Return the (x, y) coordinate for the center point of the cell that contains the specified text.  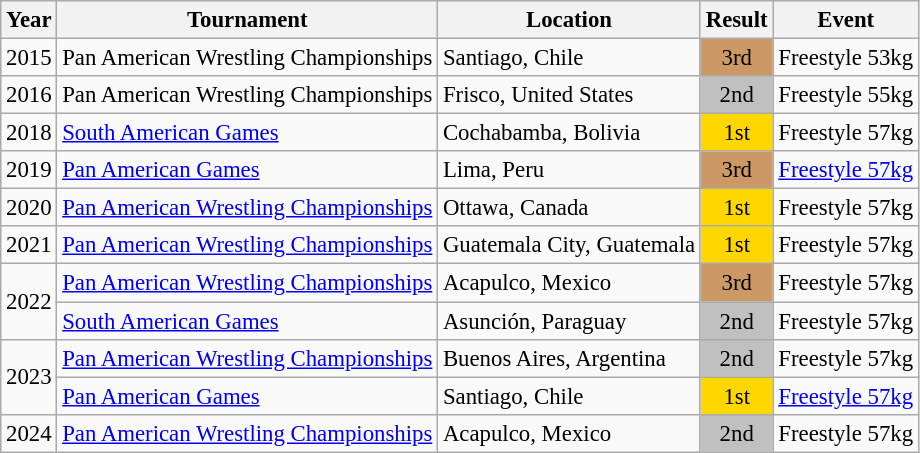
Guatemala City, Guatemala (570, 245)
Tournament (248, 20)
Cochabamba, Bolivia (570, 133)
Frisco, United States (570, 95)
2019 (29, 170)
2020 (29, 208)
Event (846, 20)
Year (29, 20)
2024 (29, 433)
Result (736, 20)
2018 (29, 133)
2016 (29, 95)
Lima, Peru (570, 170)
Freestyle 53kg (846, 58)
2022 (29, 302)
2015 (29, 58)
Asunción, Paraguay (570, 321)
2021 (29, 245)
Ottawa, Canada (570, 208)
Freestyle 55kg (846, 95)
Buenos Aires, Argentina (570, 358)
2023 (29, 376)
Location (570, 20)
